Return the (X, Y) coordinate for the center point of the cell that contains the specified text.  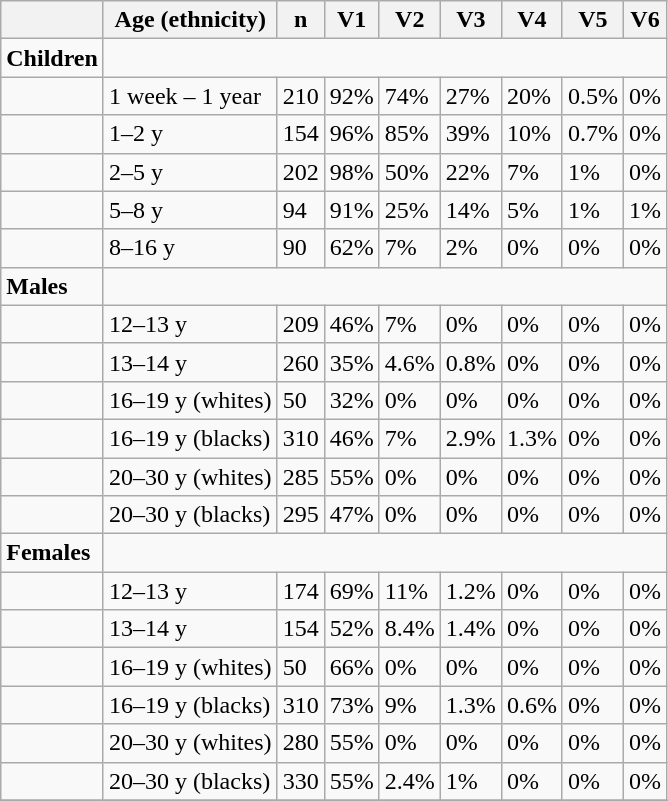
5–8 y (190, 210)
66% (352, 667)
0.5% (592, 96)
10% (532, 134)
96% (352, 134)
285 (300, 477)
1.4% (470, 629)
0.8% (470, 362)
50% (410, 172)
14% (470, 210)
V2 (410, 20)
1.2% (470, 591)
V3 (470, 20)
92% (352, 96)
74% (410, 96)
2% (470, 248)
8.4% (410, 629)
V6 (644, 20)
47% (352, 515)
210 (300, 96)
94 (300, 210)
62% (352, 248)
2.4% (410, 781)
39% (470, 134)
20% (532, 96)
V4 (532, 20)
260 (300, 362)
Males (52, 286)
0.7% (592, 134)
2.9% (470, 438)
85% (410, 134)
1–2 y (190, 134)
330 (300, 781)
209 (300, 324)
280 (300, 743)
1 week – 1 year (190, 96)
8–16 y (190, 248)
25% (410, 210)
90 (300, 248)
V5 (592, 20)
Females (52, 553)
n (300, 20)
98% (352, 172)
69% (352, 591)
174 (300, 591)
35% (352, 362)
11% (410, 591)
295 (300, 515)
27% (470, 96)
Age (ethnicity) (190, 20)
9% (410, 705)
V1 (352, 20)
32% (352, 400)
5% (532, 210)
22% (470, 172)
202 (300, 172)
52% (352, 629)
0.6% (532, 705)
2–5 y (190, 172)
73% (352, 705)
4.6% (410, 362)
Children (52, 58)
91% (352, 210)
